From the cell containing the given text, extract its center point as [X, Y] coordinate. 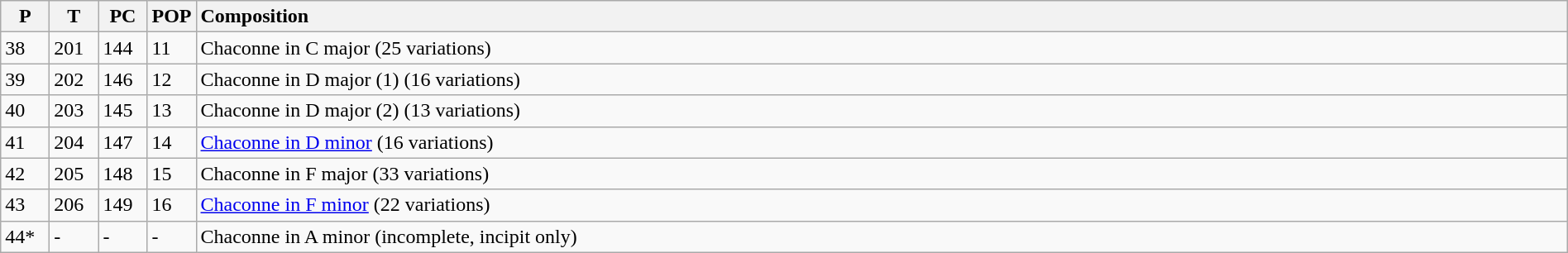
206 [74, 205]
Chaconne in F minor (22 variations) [882, 205]
T [74, 17]
Composition [882, 17]
PC [122, 17]
44* [25, 236]
Chaconne in D minor (16 variations) [882, 142]
14 [172, 142]
39 [25, 79]
40 [25, 111]
Chaconne in F major (33 variations) [882, 174]
15 [172, 174]
11 [172, 48]
41 [25, 142]
205 [74, 174]
145 [122, 111]
202 [74, 79]
203 [74, 111]
38 [25, 48]
Chaconne in A minor (incomplete, incipit only) [882, 236]
16 [172, 205]
149 [122, 205]
P [25, 17]
Chaconne in C major (25 variations) [882, 48]
Chaconne in D major (2) (13 variations) [882, 111]
146 [122, 79]
147 [122, 142]
42 [25, 174]
43 [25, 205]
POP [172, 17]
12 [172, 79]
144 [122, 48]
201 [74, 48]
13 [172, 111]
204 [74, 142]
Chaconne in D major (1) (16 variations) [882, 79]
148 [122, 174]
